Extract the (X, Y) coordinate from the center of the cell holding the provided text.  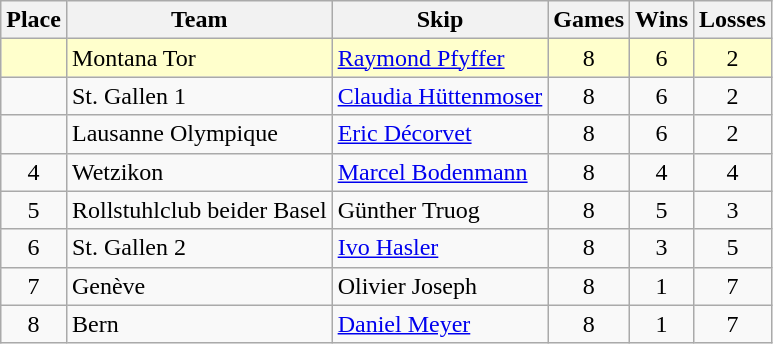
Raymond Pfyffer (440, 58)
Team (199, 20)
Marcel Bodenmann (440, 172)
Losses (733, 20)
Games (589, 20)
Lausanne Olympique (199, 134)
Ivo Hasler (440, 248)
St. Gallen 2 (199, 248)
Genève (199, 286)
Eric Décorvet (440, 134)
Place (34, 20)
St. Gallen 1 (199, 96)
Skip (440, 20)
Günther Truog (440, 210)
Daniel Meyer (440, 324)
Bern (199, 324)
Claudia Hüttenmoser (440, 96)
Wetzikon (199, 172)
Montana Tor (199, 58)
Rollstuhlclub beider Basel (199, 210)
Wins (662, 20)
Olivier Joseph (440, 286)
